Identify which cell holds the provided text, then report its [x, y] central coordinate. 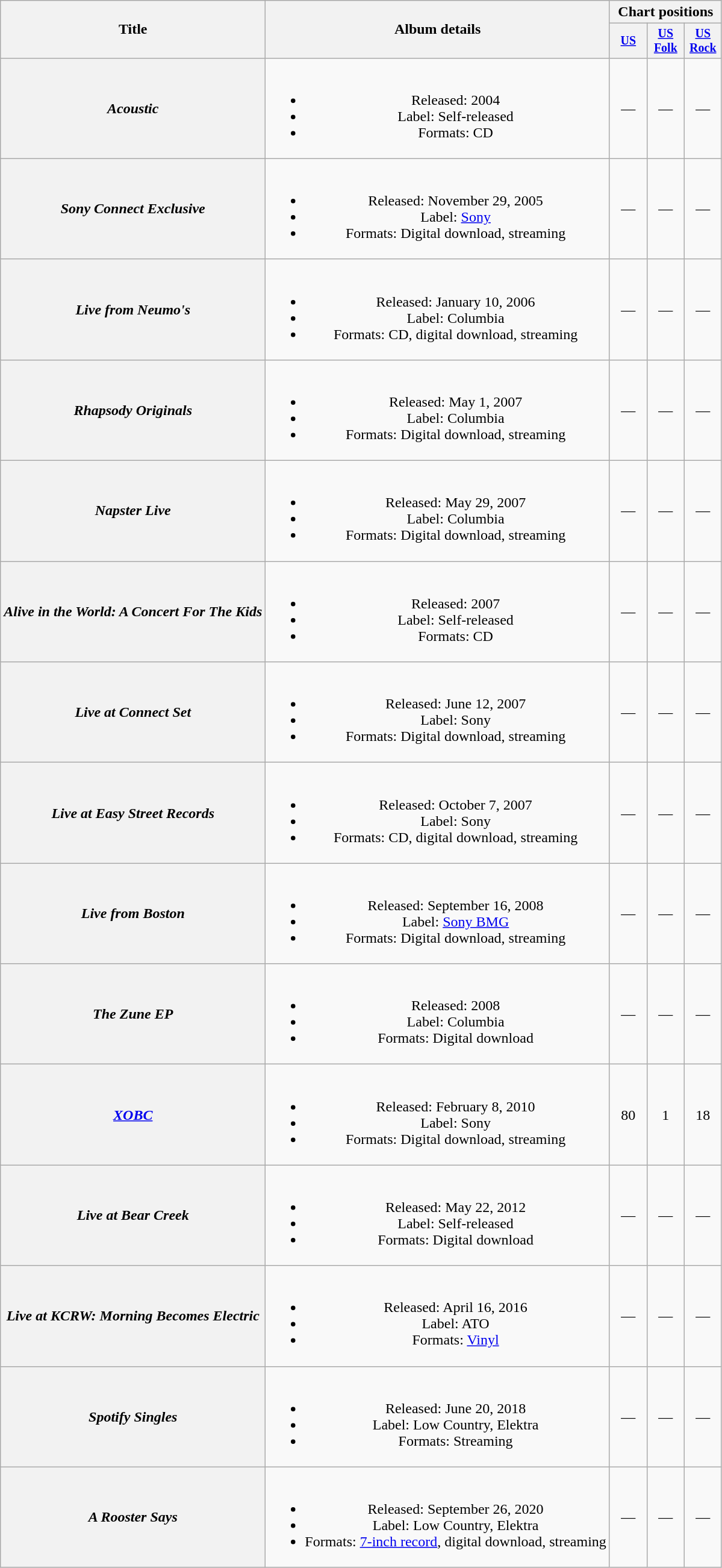
A Rooster Says [133, 1517]
The Zune EP [133, 1014]
Sony Connect Exclusive [133, 208]
Rhapsody Originals [133, 410]
Released: June 12, 2007Label: SonyFormats: Digital download, streaming [438, 712]
18 [703, 1114]
Released: May 22, 2012Label: Self-releasedFormats: Digital download [438, 1216]
Napster Live [133, 511]
XOBC [133, 1114]
Released: 2004Label: Self-releasedFormats: CD [438, 108]
1 [665, 1114]
Released: January 10, 2006Label: ColumbiaFormats: CD, digital download, streaming [438, 310]
Spotify Singles [133, 1417]
80 [628, 1114]
Live from Boston [133, 913]
Released: September 16, 2008Label: Sony BMGFormats: Digital download, streaming [438, 913]
Live from Neumo's [133, 310]
Live at Connect Set [133, 712]
USFolk [665, 41]
Released: February 8, 2010Label: SonyFormats: Digital download, streaming [438, 1114]
Released: May 29, 2007Label: ColumbiaFormats: Digital download, streaming [438, 511]
Live at Easy Street Records [133, 813]
Released: 2008Label: ColumbiaFormats: Digital download [438, 1014]
Album details [438, 30]
Live at KCRW: Morning Becomes Electric [133, 1316]
Released: October 7, 2007Label: SonyFormats: CD, digital download, streaming [438, 813]
US [628, 41]
Released: May 1, 2007Label: ColumbiaFormats: Digital download, streaming [438, 410]
Released: September 26, 2020Label: Low Country, ElektraFormats: 7-inch record, digital download, streaming [438, 1517]
Acoustic [133, 108]
Alive in the World: A Concert For The Kids [133, 612]
Title [133, 30]
Released: June 20, 2018Label: Low Country, ElektraFormats: Streaming [438, 1417]
Live at Bear Creek [133, 1216]
Released: November 29, 2005Label: SonyFormats: Digital download, streaming [438, 208]
Released: April 16, 2016Label: ATOFormats: Vinyl [438, 1316]
Released: 2007Label: Self-releasedFormats: CD [438, 612]
Chart positions [665, 12]
USRock [703, 41]
